For the text-containing cell, return its midpoint in [X, Y] coordinate format. 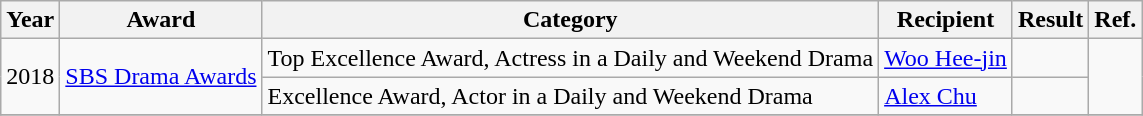
Award [161, 20]
SBS Drama Awards [161, 77]
Category [570, 20]
Year [30, 20]
Alex Chu [946, 96]
Recipient [946, 20]
Top Excellence Award, Actress in a Daily and Weekend Drama [570, 58]
2018 [30, 77]
Ref. [1116, 20]
Excellence Award, Actor in a Daily and Weekend Drama [570, 96]
Woo Hee-jin [946, 58]
Result [1050, 20]
